Capture the cell that displays the provided text and extract its [X, Y] central coordinate. 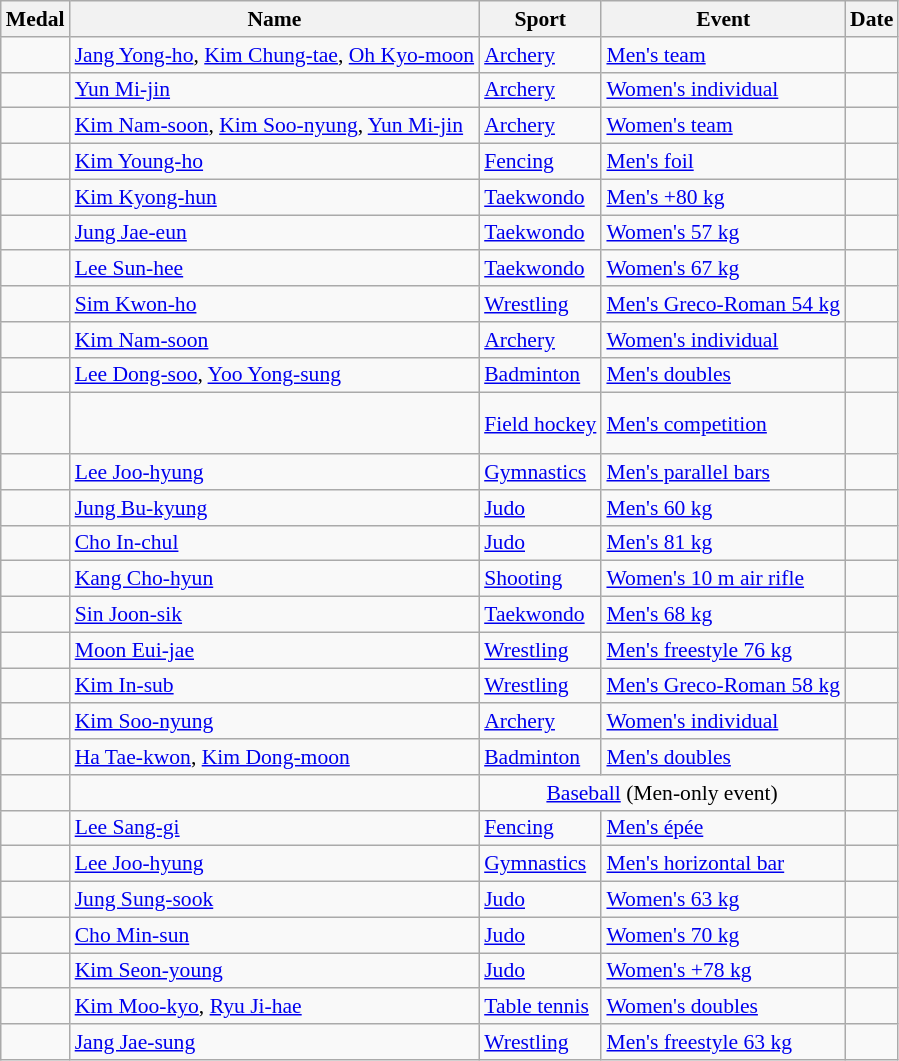
Lee Sun-hee [275, 269]
Table tennis [540, 1007]
Kim In-sub [275, 686]
Women's 57 kg [723, 233]
Men's +80 kg [723, 197]
Men's épée [723, 828]
Men's 68 kg [723, 615]
Sim Kwon-ho [275, 304]
Men's team [723, 55]
Women's team [723, 126]
Ha Tae-kwon, Kim Dong-moon [275, 757]
Women's 63 kg [723, 900]
Kim Seon-young [275, 971]
Kim Nam-soon [275, 340]
Men's freestyle 76 kg [723, 650]
Jung Jae-eun [275, 233]
Kim Moo-kyo, Ryu Ji-hae [275, 1007]
Cho Min-sun [275, 935]
Men's Greco-Roman 58 kg [723, 686]
Jang Yong-ho, Kim Chung-tae, Oh Kyo-moon [275, 55]
Baseball (Men-only event) [662, 793]
Cho In-chul [275, 543]
Lee Dong-soo, Yoo Yong-sung [275, 375]
Kim Nam-soon, Kim Soo-nyung, Yun Mi-jin [275, 126]
Kang Cho-hyun [275, 579]
Women's 10 m air rifle [723, 579]
Men's 60 kg [723, 508]
Men's freestyle 63 kg [723, 1042]
Men's 81 kg [723, 543]
Men's parallel bars [723, 472]
Jung Sung-sook [275, 900]
Men's Greco-Roman 54 kg [723, 304]
Kim Young-ho [275, 162]
Men's competition [723, 424]
Name [275, 19]
Women's 70 kg [723, 935]
Jung Bu-kyung [275, 508]
Women's doubles [723, 1007]
Women's 67 kg [723, 269]
Men's foil [723, 162]
Kim Soo-nyung [275, 722]
Yun Mi-jin [275, 90]
Jang Jae-sung [275, 1042]
Women's +78 kg [723, 971]
Field hockey [540, 424]
Sport [540, 19]
Medal [36, 19]
Lee Sang-gi [275, 828]
Moon Eui-jae [275, 650]
Kim Kyong-hun [275, 197]
Date [872, 19]
Event [723, 19]
Sin Joon-sik [275, 615]
Men's horizontal bar [723, 864]
Shooting [540, 579]
